Find where the given text appears and provide that cell's center as (x, y) coordinate. 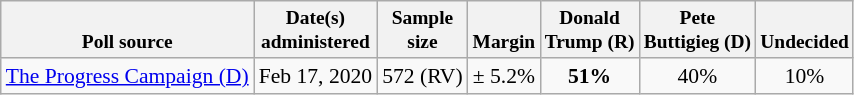
Feb 17, 2020 (316, 76)
Poll source (128, 30)
Margin (504, 30)
572 (RV) (422, 76)
51% (590, 76)
± 5.2% (504, 76)
PeteButtigieg (D) (698, 30)
10% (805, 76)
DonaldTrump (R) (590, 30)
Undecided (805, 30)
40% (698, 76)
Date(s)administered (316, 30)
The Progress Campaign (D) (128, 76)
Samplesize (422, 30)
